Detect which cell encompasses the target text, then output its [X, Y] center coordinate. 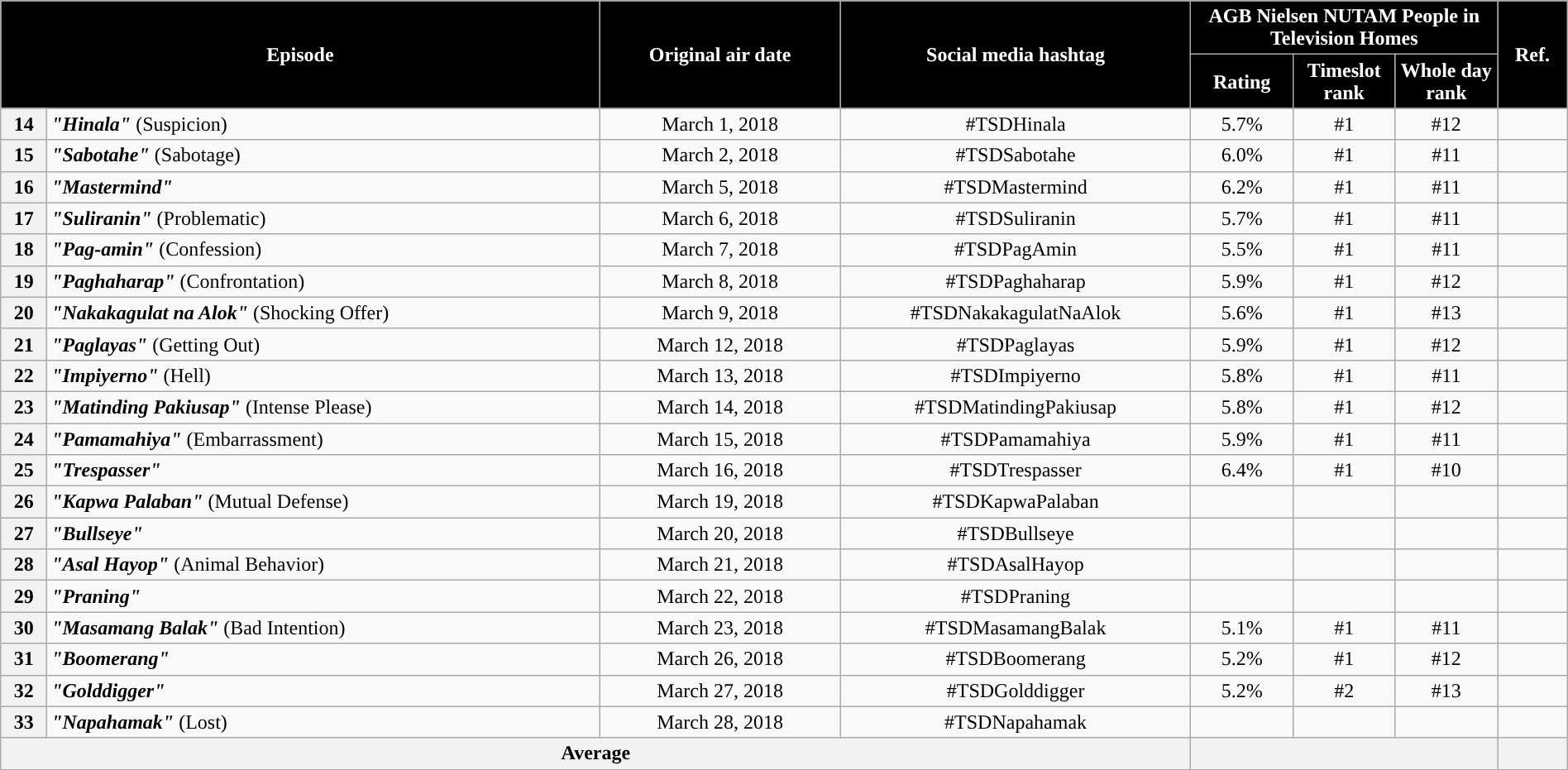
#TSDPaghaharap [1016, 281]
"Paglayas" (Getting Out) [323, 344]
March 8, 2018 [719, 281]
29 [24, 596]
Average [595, 753]
Original air date [719, 55]
19 [24, 281]
Ref. [1533, 55]
March 6, 2018 [719, 218]
23 [24, 407]
March 28, 2018 [719, 722]
20 [24, 313]
March 9, 2018 [719, 313]
#TSDPagAmin [1016, 250]
March 26, 2018 [719, 659]
#10 [1446, 471]
"Pag-amin" (Confession) [323, 250]
28 [24, 565]
"Mastermind" [323, 187]
Timeslotrank [1344, 81]
27 [24, 533]
#TSDPamamahiya [1016, 439]
16 [24, 187]
"Masamang Balak" (Bad Intention) [323, 628]
#TSDImpiyerno [1016, 375]
"Boomerang" [323, 659]
5.1% [1242, 628]
#TSDSabotahe [1016, 155]
AGB Nielsen NUTAM People in Television Homes [1345, 28]
15 [24, 155]
5.5% [1242, 250]
#TSDHinala [1016, 124]
March 7, 2018 [719, 250]
#TSDBoomerang [1016, 659]
Episode [300, 55]
25 [24, 471]
March 13, 2018 [719, 375]
#TSDKapwaPalaban [1016, 502]
Whole dayrank [1446, 81]
March 1, 2018 [719, 124]
#TSDMatindingPakiusap [1016, 407]
March 20, 2018 [719, 533]
"Kapwa Palaban" (Mutual Defense) [323, 502]
March 22, 2018 [719, 596]
"Nakakagulat na Alok" (Shocking Offer) [323, 313]
32 [24, 691]
"Suliranin" (Problematic) [323, 218]
March 16, 2018 [719, 471]
"Asal Hayop" (Animal Behavior) [323, 565]
"Napahamak" (Lost) [323, 722]
#TSDBullseye [1016, 533]
#TSDAsalHayop [1016, 565]
#TSDMastermind [1016, 187]
6.2% [1242, 187]
March 15, 2018 [719, 439]
#TSDNapahamak [1016, 722]
31 [24, 659]
5.6% [1242, 313]
24 [24, 439]
#TSDTrespasser [1016, 471]
30 [24, 628]
March 5, 2018 [719, 187]
#TSDNakakagulatNaAlok [1016, 313]
March 2, 2018 [719, 155]
Social media hashtag [1016, 55]
"Golddigger" [323, 691]
#TSDPaglayas [1016, 344]
"Hinala" (Suspicion) [323, 124]
March 21, 2018 [719, 565]
#2 [1344, 691]
#TSDPraning [1016, 596]
March 27, 2018 [719, 691]
#TSDMasamangBalak [1016, 628]
"Sabotahe" (Sabotage) [323, 155]
26 [24, 502]
21 [24, 344]
14 [24, 124]
March 14, 2018 [719, 407]
"Pamamahiya" (Embarrassment) [323, 439]
March 12, 2018 [719, 344]
"Praning" [323, 596]
"Matinding Pakiusap" (Intense Please) [323, 407]
17 [24, 218]
"Paghaharap" (Confrontation) [323, 281]
"Trespasser" [323, 471]
"Bullseye" [323, 533]
18 [24, 250]
22 [24, 375]
"Impiyerno" (Hell) [323, 375]
33 [24, 722]
#TSDSuliranin [1016, 218]
6.4% [1242, 471]
Rating [1242, 81]
March 23, 2018 [719, 628]
6.0% [1242, 155]
March 19, 2018 [719, 502]
#TSDGolddigger [1016, 691]
